Search for the cell housing the specified text and yield its (X, Y) center coordinate. 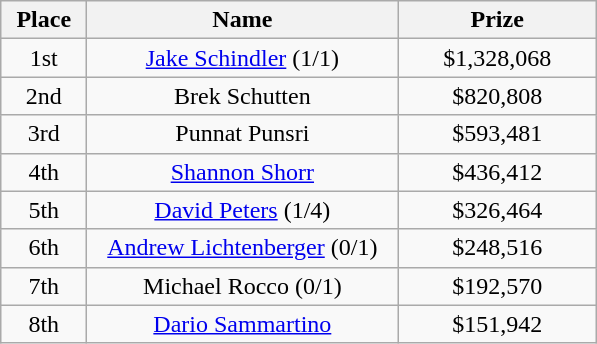
$192,570 (498, 286)
1st (44, 58)
$1,328,068 (498, 58)
Name (242, 20)
4th (44, 172)
2nd (44, 96)
Shannon Shorr (242, 172)
$593,481 (498, 134)
Jake Schindler (1/1) (242, 58)
3rd (44, 134)
$151,942 (498, 324)
5th (44, 210)
Brek Schutten (242, 96)
$436,412 (498, 172)
$820,808 (498, 96)
Prize (498, 20)
7th (44, 286)
$248,516 (498, 248)
8th (44, 324)
Place (44, 20)
David Peters (1/4) (242, 210)
Michael Rocco (0/1) (242, 286)
6th (44, 248)
Andrew Lichtenberger (0/1) (242, 248)
Punnat Punsri (242, 134)
$326,464 (498, 210)
Dario Sammartino (242, 324)
